For the text-containing cell, return its midpoint in (X, Y) coordinate format. 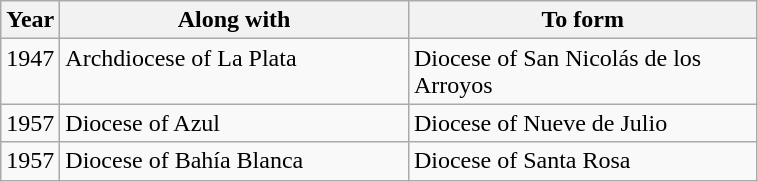
Diocese of Bahía Blanca (234, 161)
Year (30, 20)
Diocese of Azul (234, 123)
1947 (30, 72)
To form (582, 20)
Along with (234, 20)
Archdiocese of La Plata (234, 72)
Diocese of Santa Rosa (582, 161)
Diocese of Nueve de Julio (582, 123)
Diocese of San Nicolás de los Arroyos (582, 72)
